Return the (X, Y) coordinate for the center point of the cell that contains the specified text.  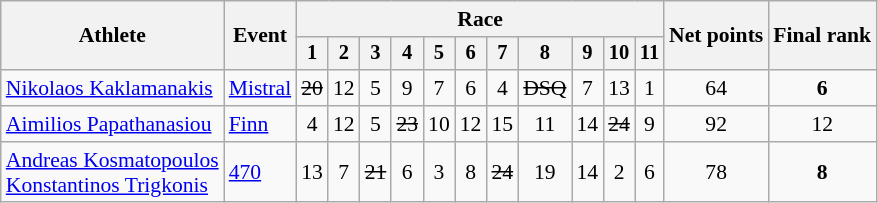
DSQ (544, 88)
Race (480, 19)
Andreas KosmatopoulosKonstantinos Trigkonis (112, 172)
Aimilios Papathanasiou (112, 124)
20 (312, 88)
64 (716, 88)
23 (407, 124)
19 (544, 172)
470 (260, 172)
92 (716, 124)
Net points (716, 36)
Final rank (822, 36)
21 (376, 172)
Nikolaos Kaklamanakis (112, 88)
15 (502, 124)
Athlete (112, 36)
Finn (260, 124)
Event (260, 36)
Mistral (260, 88)
78 (716, 172)
